Identify which cell holds the provided text, then report its [X, Y] central coordinate. 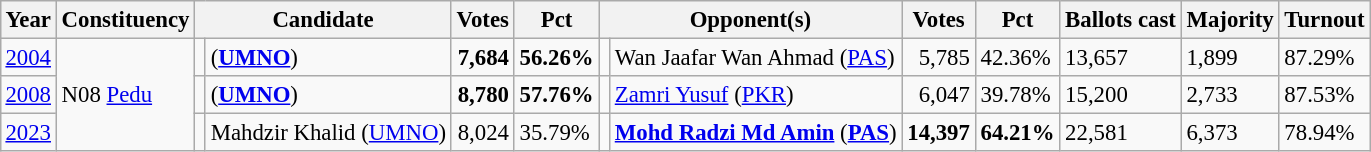
Wan Jaafar Wan Ahmad (PAS) [755, 57]
Candidate [324, 20]
14,397 [938, 133]
N08 Pedu [125, 94]
6,047 [938, 95]
22,581 [1120, 133]
Majority [1230, 20]
Opponent(s) [750, 20]
Mahdzir Khalid (UMNO) [328, 133]
7,684 [482, 57]
39.78% [1018, 95]
2004 [28, 57]
35.79% [556, 133]
56.26% [556, 57]
2023 [28, 133]
8,780 [482, 95]
6,373 [1230, 133]
Mohd Radzi Md Amin (PAS) [755, 133]
15,200 [1120, 95]
Zamri Yusuf (PKR) [755, 95]
87.29% [1324, 57]
Ballots cast [1120, 20]
64.21% [1018, 133]
8,024 [482, 133]
Constituency [125, 20]
2008 [28, 95]
2,733 [1230, 95]
57.76% [556, 95]
1,899 [1230, 57]
5,785 [938, 57]
13,657 [1120, 57]
42.36% [1018, 57]
78.94% [1324, 133]
Turnout [1324, 20]
Year [28, 20]
87.53% [1324, 95]
